Scan for the cell matching the given text and deliver its (X, Y) coordinate at center. 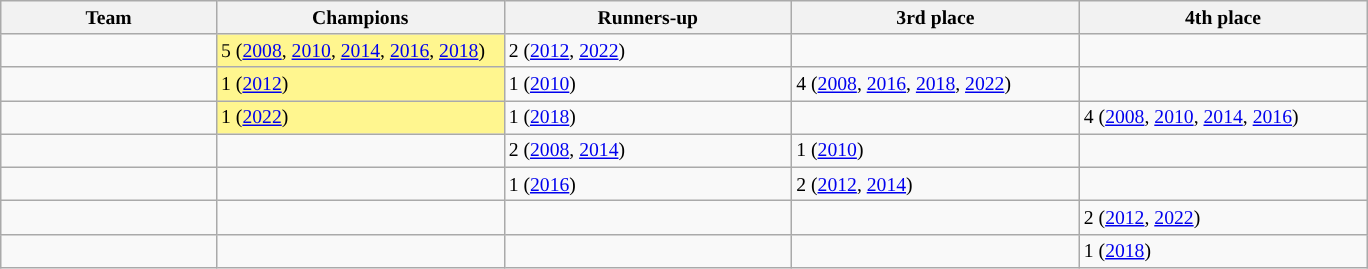
4 (2008, 2016, 2018, 2022) (936, 84)
2 (2008, 2014) (648, 150)
Champions (360, 18)
Runners-up (648, 18)
1 (2016) (648, 184)
1 (2022) (360, 118)
1 (2012) (360, 84)
4 (2008, 2010, 2014, 2016) (1223, 118)
5 (2008, 2010, 2014, 2016, 2018) (360, 50)
3rd place (936, 18)
4th place (1223, 18)
2 (2012, 2014) (936, 184)
Team (109, 18)
